From the cell containing the given text, extract its center point as [x, y] coordinate. 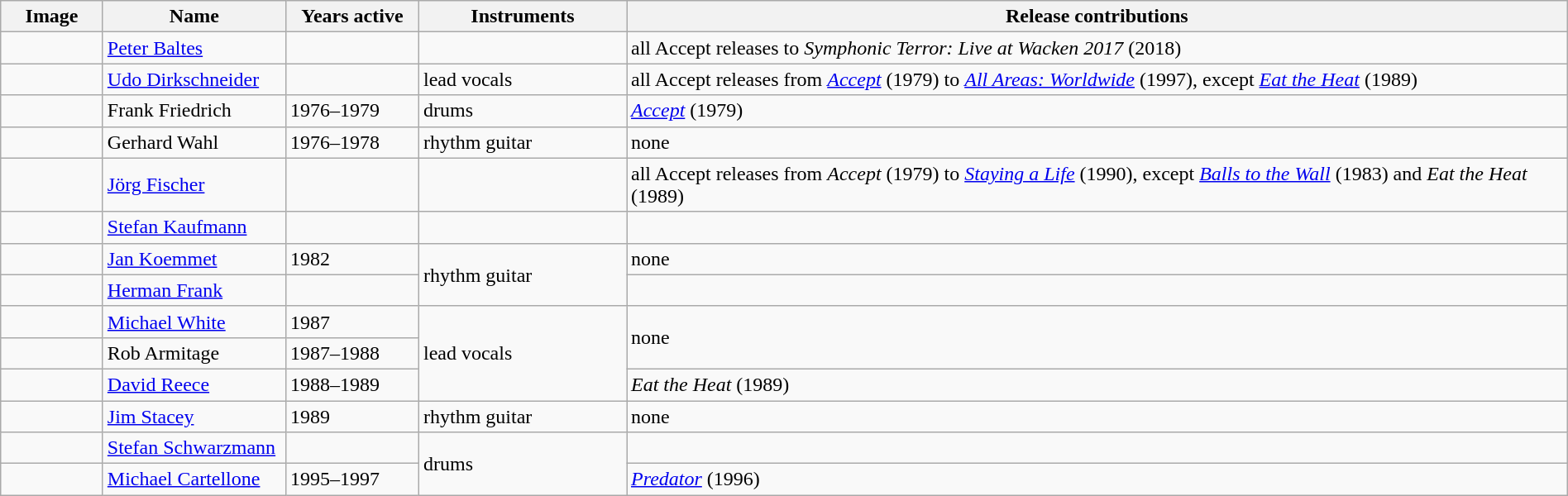
all Accept releases from Accept (1979) to All Areas: Worldwide (1997), except Eat the Heat (1989) [1097, 79]
1976–1978 [352, 142]
Michael White [194, 322]
1987–1988 [352, 353]
Peter Baltes [194, 48]
1989 [352, 416]
1982 [352, 259]
1988–1989 [352, 384]
Rob Armitage [194, 353]
all Accept releases to Symphonic Terror: Live at Wacken 2017 (2018) [1097, 48]
Accept (1979) [1097, 111]
1987 [352, 322]
Jim Stacey [194, 416]
Stefan Schwarzmann [194, 448]
Jörg Fischer [194, 185]
Years active [352, 17]
Herman Frank [194, 290]
1976–1979 [352, 111]
Eat the Heat (1989) [1097, 384]
Name [194, 17]
Frank Friedrich [194, 111]
Michael Cartellone [194, 479]
Instruments [523, 17]
Gerhard Wahl [194, 142]
Jan Koemmet [194, 259]
1995–1997 [352, 479]
Release contributions [1097, 17]
Predator (1996) [1097, 479]
Udo Dirkschneider [194, 79]
Image [52, 17]
Stefan Kaufmann [194, 227]
all Accept releases from Accept (1979) to Staying a Life (1990), except Balls to the Wall (1983) and Eat the Heat (1989) [1097, 185]
David Reece [194, 384]
